Search for the cell housing the specified text and yield its (X, Y) center coordinate. 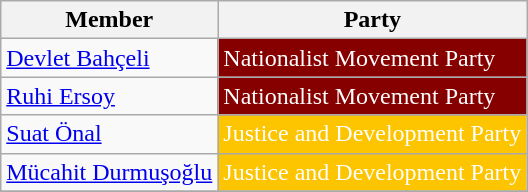
Devlet Bahçeli (110, 58)
Member (110, 20)
Suat Önal (110, 134)
Mücahit Durmuşoğlu (110, 172)
Party (372, 20)
Ruhi Ersoy (110, 96)
